Return the [X, Y] coordinate for the center point of the cell that contains the specified text.  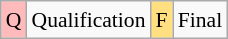
Final [200, 20]
Q [14, 20]
F [162, 20]
Qualification [89, 20]
